Locate the cell with the specified text and output its (x, y) center coordinate. 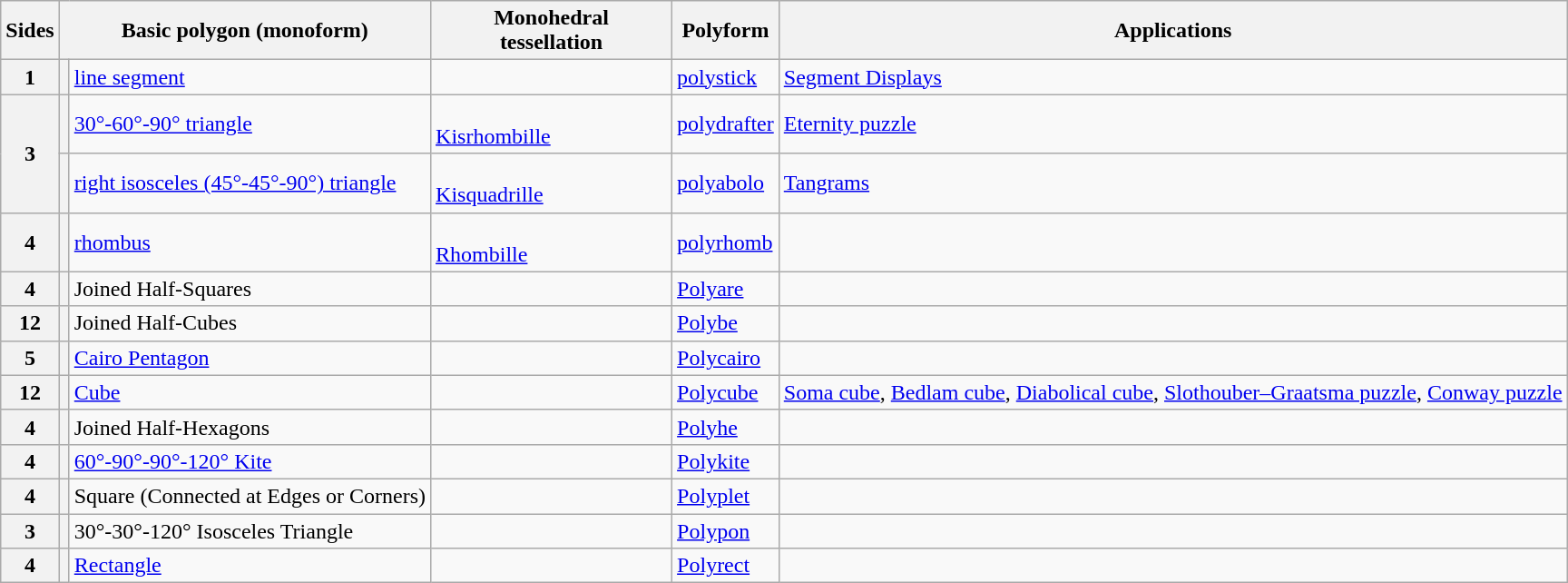
Polybe (726, 323)
Monohedraltessellation (552, 31)
line segment (250, 77)
polystick (726, 77)
Basic polygon (monoform) (245, 31)
Sides (30, 31)
rhombus (250, 242)
polyabolo (726, 183)
Polykite (726, 461)
Soma cube, Bedlam cube, Diabolical cube, Slothouber–Graatsma puzzle, Conway puzzle (1172, 392)
Kisrhombille (552, 124)
Polyplet (726, 496)
60°-90°-90°-120° Kite (250, 461)
Square (Connected at Edges or Corners) (250, 496)
polyrhomb (726, 242)
Rectangle (250, 566)
Joined Half-Squares (250, 289)
Applications (1172, 31)
Polyform (726, 31)
Segment Displays (1172, 77)
Polycairo (726, 358)
right isosceles (45°-45°-90°) triangle (250, 183)
Polyrect (726, 566)
30°-60°-90° triangle (250, 124)
polydrafter (726, 124)
Tangrams (1172, 183)
Cube (250, 392)
Polycube (726, 392)
1 (30, 77)
30°-30°-120° Isosceles Triangle (250, 531)
Polyhe (726, 427)
Polypon (726, 531)
Polyare (726, 289)
5 (30, 358)
Eternity puzzle (1172, 124)
Joined Half-Cubes (250, 323)
Joined Half-Hexagons (250, 427)
Kisquadrille (552, 183)
Cairo Pentagon (250, 358)
Rhombille (552, 242)
